Detect which cell encompasses the target text, then output its [X, Y] center coordinate. 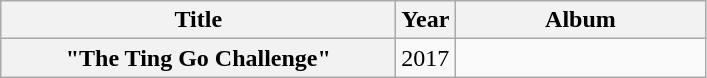
Year [426, 20]
"The Ting Go Challenge" [198, 58]
Title [198, 20]
Album [580, 20]
2017 [426, 58]
